Scan for the cell matching the given text and deliver its (X, Y) coordinate at center. 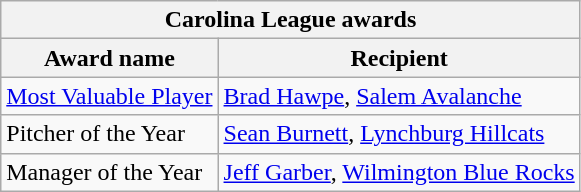
Manager of the Year (110, 172)
Sean Burnett, Lynchburg Hillcats (399, 134)
Recipient (399, 58)
Award name (110, 58)
Most Valuable Player (110, 96)
Brad Hawpe, Salem Avalanche (399, 96)
Jeff Garber, Wilmington Blue Rocks (399, 172)
Carolina League awards (290, 20)
Pitcher of the Year (110, 134)
